Search for the cell housing the specified text and yield its (x, y) center coordinate. 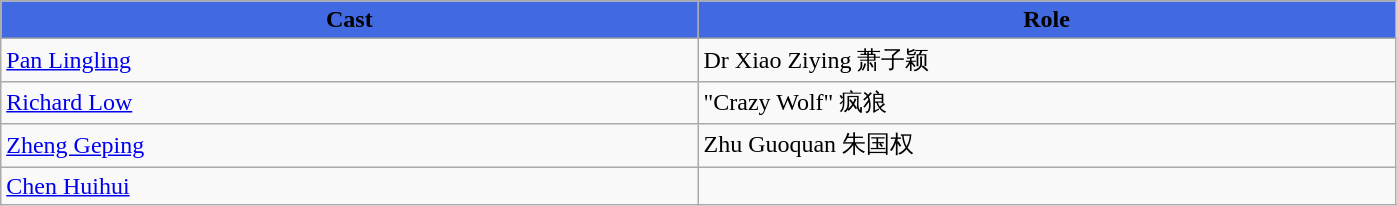
Zheng Geping (350, 146)
Richard Low (350, 102)
Chen Huihui (350, 185)
Dr Xiao Ziying 萧子颖 (1046, 60)
Cast (350, 20)
"Crazy Wolf" 疯狼 (1046, 102)
Role (1046, 20)
Zhu Guoquan 朱国权 (1046, 146)
Pan Lingling (350, 60)
